Identify which cell holds the provided text, then report its [X, Y] central coordinate. 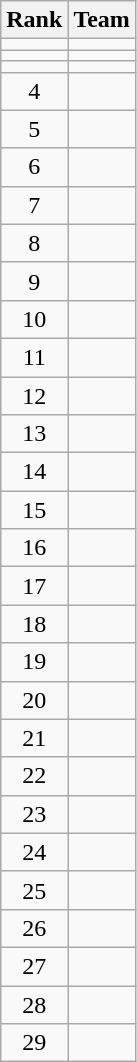
22 [34, 776]
13 [34, 434]
16 [34, 548]
25 [34, 890]
5 [34, 129]
10 [34, 319]
Team [102, 20]
21 [34, 738]
29 [34, 1043]
26 [34, 928]
18 [34, 624]
9 [34, 281]
19 [34, 662]
17 [34, 586]
11 [34, 357]
23 [34, 814]
6 [34, 167]
14 [34, 472]
8 [34, 243]
15 [34, 510]
27 [34, 966]
20 [34, 700]
4 [34, 91]
28 [34, 1005]
12 [34, 395]
24 [34, 852]
7 [34, 205]
Rank [34, 20]
